Scan for the cell matching the given text and deliver its [X, Y] coordinate at center. 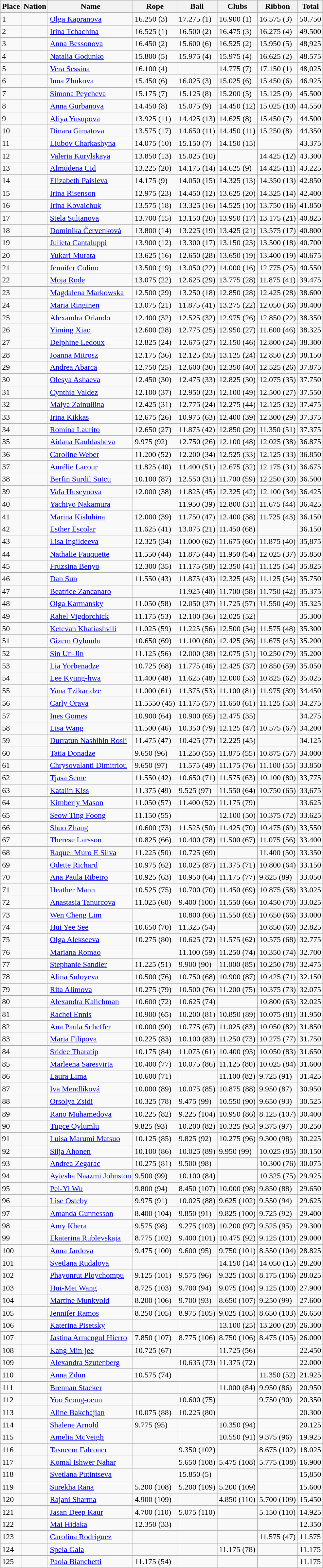
10.200 (82) [197, 1126]
9.650 (93) [278, 1101]
11.550 (44) [155, 554]
Olga Kapranova [90, 19]
11.375 (72) [238, 1363]
16 [11, 206]
10.025 (88) [197, 1201]
10.825 (66) [155, 840]
9.825 (89) [278, 877]
13.275 (22) [238, 305]
10.650 (69) [155, 641]
39 [11, 492]
Alexandra Kalichman [90, 1002]
13.625 (16) [155, 255]
44.550 [310, 106]
4 [11, 56]
119 [11, 1487]
38.150 [310, 355]
Aurélie Lacour [90, 467]
Dan Sun [90, 579]
33.050 [310, 877]
11.075 (61) [197, 1052]
12.525 (32) [197, 317]
21.925 [310, 1375]
7 [11, 93]
8.775 (106) [197, 1338]
12.500 (34) [238, 629]
26.000 [310, 1338]
10.800 (64) [278, 865]
16.275 (4) [278, 31]
Liubov Charkashyna [90, 143]
33.150 [310, 865]
10.400 (93) [238, 1052]
51 [11, 641]
12.125 (32) [278, 405]
43.225 [310, 168]
11.875 (43) [197, 579]
Maria Ringinen [90, 305]
10.100 (84) [197, 1176]
Odette Richard [90, 865]
38.600 [310, 293]
87 [11, 1089]
40 [11, 504]
108 [11, 1350]
11.500 (67) [238, 840]
11.500 (46) [155, 728]
12.425 (37) [238, 666]
11.125 (56) [155, 653]
Komal Ishwer Nahar [90, 1462]
Stela Sultanova [90, 218]
12.025 (37) [278, 554]
11.575 (49) [197, 766]
10.275 (96) [238, 1138]
10.875 (58) [278, 890]
16.450 (2) [155, 44]
10.000 (90) [155, 1027]
36.850 [310, 454]
11.550 (49) [278, 604]
11.325 (54) [197, 927]
11.775 (46) [197, 666]
50 [11, 629]
10.200 (81) [197, 1014]
14.625 (9) [238, 168]
13.850 (13) [155, 156]
15.800 (5) [155, 56]
10.750 (68) [197, 977]
10.350 (94) [238, 1425]
10.600 (73) [155, 828]
10.050 (83) [278, 1052]
Raquel Muro E Silva [90, 852]
45.500 [310, 93]
19 [11, 243]
16.475 (3) [238, 31]
10.025 (84) [278, 1064]
Andrea Abarca [90, 367]
32.075 [310, 989]
116 [11, 1450]
12.450 (30) [155, 380]
10.425 (71) [278, 977]
31.850 [310, 1027]
102 [11, 1275]
103 [11, 1288]
12.800 (31) [238, 504]
10.550 (90) [238, 1101]
13.125 (24) [238, 355]
Ekaterina Rublevskaja [90, 1238]
10.635 (73) [197, 1363]
8.725 (103) [155, 1288]
54 [11, 678]
13.425 (21) [238, 230]
14.450 (8) [155, 106]
14.775 (7) [238, 69]
101 [11, 1263]
11.675 (44) [278, 504]
10.875 (57) [278, 753]
9.700 (94) [197, 1288]
11.875 (55) [238, 753]
113 [11, 1412]
12.100 (34) [278, 492]
9.950 (86) [278, 1388]
48 [11, 604]
10.625 (74) [197, 1002]
107 [11, 1338]
12.475 (35) [238, 716]
11.950 (54) [238, 554]
11.100 (81) [238, 691]
10.825 (62) [278, 678]
32.700 [310, 952]
9.800 (94) [155, 1189]
20.125 [310, 1425]
8.250 (105) [155, 1313]
118 [11, 1475]
12.850 (29) [238, 430]
Esther Escolar [90, 529]
Delphine Ledoux [90, 342]
12.750 (25) [155, 367]
12.075 (35) [278, 380]
11.400 (52) [197, 803]
Alexandra Szutenberg [90, 1363]
Place [11, 7]
Fruzsina Benyo [90, 566]
Ayiesha Naazmi Johnston [90, 1176]
Chrysovalanti Dimitriou [90, 766]
Shalene Arnold [90, 1425]
Svetlana Putintseva [90, 1475]
8.450 (107) [197, 1189]
38.400 [310, 305]
9.750 (90) [278, 1400]
12.325 (43) [238, 579]
49.500 [310, 31]
8.400 (104) [155, 1213]
Maria Filipova [90, 1039]
9.375 (96) [278, 1437]
10.275 (80) [155, 939]
32.150 [310, 977]
12.050 (37) [197, 604]
Jennifer Colino [90, 268]
11.175 (78) [238, 1549]
24 [11, 305]
29.650 [310, 1189]
31.600 [310, 1064]
29.925 [310, 1176]
Beatrice Zancanaro [90, 591]
60 [11, 753]
10.900 (64) [155, 716]
12.175 (36) [155, 355]
12.300 (35) [155, 566]
14.175 (9) [155, 181]
33.350 [310, 852]
13.400 (19) [278, 255]
11.175 (57) [197, 703]
124 [11, 1549]
9.475 (100) [155, 1251]
10.325 (95) [238, 1126]
5 [11, 69]
37.550 [310, 392]
11.475 (47) [155, 740]
40.700 [310, 243]
11.650 (61) [238, 703]
14 [11, 181]
Cynthia Valdez [90, 392]
38 [11, 479]
10.325 (78) [155, 1101]
29 [11, 367]
11.825 (45) [197, 492]
12.100 (37) [155, 392]
11.925 (40) [197, 591]
14.425 (13) [197, 118]
9.725 (92) [278, 1213]
42 [11, 529]
10.975 (63) [197, 417]
Rano Muhamedova [90, 1114]
16.900 [310, 1462]
12.850 (23) [278, 355]
9.625 (102) [238, 1201]
12.075 (51) [238, 653]
48,025 [310, 69]
Jasan Deep Kaur [90, 1512]
10.100 (87) [155, 479]
44.350 [310, 131]
11.100 (59) [197, 952]
11.875 (42) [197, 430]
15.150 (7) [197, 143]
Name [90, 7]
10.650 (66) [278, 915]
12.225 (45) [238, 740]
Heather Mann [90, 890]
11.000 (85) [238, 965]
90 [11, 1126]
74 [11, 927]
31.425 [310, 1076]
32.475 [310, 965]
Nation [35, 7]
28.825 [310, 1251]
12.025 (38) [278, 442]
5.650 (108) [197, 1462]
10.950 (64) [197, 877]
11.575 (47) [278, 1537]
11.100 (60) [197, 641]
14.325 (13) [238, 181]
12.025 (52) [238, 616]
11.675 (60) [238, 541]
8.475 (105) [278, 1338]
11.575 (62) [238, 939]
34.125 [310, 740]
11.450 (69) [238, 890]
15.025 (6) [238, 81]
10.100 (83) [197, 1039]
13.250 (18) [197, 293]
67 [11, 840]
35.750 [310, 579]
11.700 (59) [238, 479]
10 [11, 131]
11.200 (75) [238, 989]
9.400 (101) [197, 1238]
10.800 (63) [278, 1002]
10.450 (70) [278, 902]
36 [11, 454]
13.775 (28) [238, 280]
Jennifer Ramos [90, 1313]
11.625 (41) [155, 529]
12.100 (48) [238, 442]
16.900 (1) [238, 19]
10.325 (75) [278, 1176]
13.175 (21) [278, 218]
11.725 (56) [238, 1350]
10.425 (77) [197, 740]
31.950 [310, 1014]
12.175 (31) [278, 467]
11 [11, 143]
41 [11, 516]
Simona Peycheva [90, 93]
12.425 (28) [278, 293]
35.375 [310, 591]
8.650 (107) [238, 1300]
29.400 [310, 1213]
Katerina Pisetsky [90, 1325]
10.600 (71) [155, 1076]
44 [11, 554]
33.400 [310, 840]
Marina Kisluhina [90, 516]
15.125 (9) [278, 93]
48,925 [310, 44]
19.925 [310, 1437]
4.900 (109) [155, 1499]
13.500 (18) [278, 243]
13.150 (20) [197, 218]
8.975 (105) [197, 1313]
11.575 [310, 1537]
9.850 (91) [197, 1213]
16.500 (2) [197, 31]
16.250 (3) [155, 19]
Iva Mendlíková [90, 1089]
12.625 (29) [197, 280]
9.825 (100) [238, 1213]
10.000 (89) [155, 1089]
11.050 (57) [155, 803]
12.675 (27) [197, 342]
9.775 (95) [155, 1425]
122 [11, 1524]
Gizem Oylumlu [90, 641]
10.725 (69) [197, 852]
9.125 (100) [278, 1288]
Therese Larsson [90, 840]
8.200 (106) [155, 1300]
30.225 [310, 1138]
Lia Yorbenadze [90, 666]
Dinara Gimatova [90, 131]
Sridee Tharatip [90, 1052]
Hui-Mei Wang [90, 1288]
12.350 [310, 1524]
10.650 (71) [197, 778]
8.650 (103) [278, 1313]
12.950 (27) [238, 330]
Yana Tzikaridze [90, 691]
10.275 (79) [155, 989]
15.450 (7) [278, 118]
29.625 [310, 1201]
36.500 [310, 479]
11.675 (45) [278, 641]
40.675 [310, 255]
10.025 (89) [197, 1151]
12.325 (34) [155, 541]
13.800 (14) [155, 230]
83 [11, 1039]
9.475 (99) [197, 1101]
12.975 (26) [238, 317]
15.850 (5) [197, 1475]
11.175 (76) [238, 766]
11.550 (65) [238, 915]
9.550 (94) [278, 1201]
28.200 [310, 1263]
30.075 [310, 1164]
11.875 (44) [197, 554]
Inna Zhukova [90, 81]
Tugce Oylumlu [90, 1126]
123 [11, 1537]
Durratun Nashihin Rosli [90, 740]
9.375 (97) [278, 1126]
34.000 [310, 753]
10.025 (87) [197, 865]
75 [11, 939]
10.225 (80) [197, 1412]
10.625 (72) [197, 939]
94 [11, 1176]
16.575 (3) [278, 19]
14.175 (14) [197, 168]
3 [11, 44]
46.925 [310, 81]
14.000 (16) [238, 268]
28 [11, 355]
12.125 (47) [238, 728]
5.200 (108) [155, 1487]
12.675 (32) [238, 467]
13.300 (17) [197, 243]
10.375 (72) [278, 815]
11.875 (40) [278, 541]
10.025 (85) [278, 1151]
15.600 (6) [197, 44]
Alexandra Orlando [90, 317]
9 [11, 118]
13.225 (19) [197, 230]
Ball [197, 7]
14.625 (8) [238, 118]
Amy Khera [90, 1226]
13.050 (22) [197, 268]
9.300 (98) [278, 1138]
32 [11, 405]
Rajani Sharma [90, 1499]
Katalin Kiss [90, 790]
Irina Kikkas [90, 417]
9.075 (104) [238, 1288]
16.525 (1) [155, 31]
Elizabeth Paisieva [90, 181]
97 [11, 1213]
27 [11, 342]
Amanda Gunnesson [90, 1213]
9.825 (93) [155, 1126]
17 [11, 218]
13.925 (11) [155, 118]
Ketevan Khatiashvili [90, 629]
41.850 [310, 206]
9.750 (101) [238, 1251]
110 [11, 1375]
99 [11, 1238]
92 [11, 1151]
10.250 (78) [278, 965]
9.975 (91) [155, 1201]
15.175 (7) [155, 93]
12.425 (36) [238, 641]
12.500 (29) [155, 293]
49 [11, 616]
9.350 (102) [197, 1450]
120 [11, 1499]
4.850 (110) [238, 1499]
8 [11, 106]
11.175 (53) [155, 616]
9.525 (97) [197, 790]
9.500 (99) [155, 1176]
14.525 (10) [238, 206]
80 [11, 1002]
9.575 (96) [197, 1275]
12.350 (33) [155, 1524]
12.150 (46) [238, 342]
12.825 (24) [155, 342]
27.900 [310, 1288]
Seow Ting Foong [90, 815]
22.450 [310, 1350]
Irina Kovalchuk [90, 206]
9.500 (98) [197, 1164]
Lee Kyung-hwa [90, 678]
11.000 (62) [197, 541]
Yachiyo Nakamura [90, 504]
Paola Bianchetti [90, 1562]
Carly Orava [90, 703]
9.900 (90) [197, 965]
100 [11, 1251]
27.600 [310, 1300]
Aliya Yusupova [90, 118]
8.675 (102) [278, 1450]
71 [11, 890]
25 [11, 317]
10.750 (65) [278, 790]
Caroline Weber [90, 454]
Luisa Marumi Matsuo [90, 1138]
10.225 (82) [155, 1114]
12.950 (23) [197, 392]
Brennan Stacker [90, 1388]
35.025 [310, 678]
11.550 (64) [238, 790]
Lise Osteby [90, 1201]
13.700 (15) [155, 218]
9.575 (98) [155, 1226]
79 [11, 989]
11.250 (55) [197, 753]
13.100 (25) [238, 1325]
115 [11, 1437]
30.150 [310, 1151]
Phayonrut Ploychompu [90, 1275]
10.725 (68) [155, 666]
10.525 (75) [155, 890]
Rahel Vigdorchick [90, 616]
15.200 (5) [238, 93]
105 [11, 1313]
20.350 [310, 1400]
11.100 (82) [238, 1076]
16.100 (4) [155, 69]
Rita Alimova [90, 989]
17.275 (1) [197, 19]
12.350 (41) [238, 566]
Orsolya Zsidi [90, 1101]
10.125 (85) [155, 1138]
11.400 (51) [197, 467]
14.075 (10) [155, 143]
12.125 (35) [197, 355]
56 [11, 703]
12.000 (53) [238, 678]
8.750 (106) [238, 1338]
13.750 (16) [278, 206]
Almudena Cid [90, 168]
13 [11, 168]
9.525 (95) [278, 1226]
Yukari Murata [90, 255]
12.600 (30) [197, 367]
13.325 (16) [197, 206]
13.500 (19) [155, 268]
11.825 (40) [155, 467]
11.400 (48) [155, 678]
9.950 (99) [238, 1151]
Dominika Červenková [90, 230]
Lisa Ingildeeva [90, 541]
Sin Un-Jin [90, 653]
17.150 (1) [278, 69]
76 [11, 952]
16.525 (2) [238, 44]
Hui Yee See [90, 927]
26 [11, 330]
22 [11, 280]
12.525 (26) [278, 367]
12.125 (33) [278, 454]
81 [11, 1014]
10.875 (88) [238, 1089]
40.825 [310, 218]
12.775 (24) [197, 405]
11.375 (53) [197, 691]
Maiya Zainullina [90, 405]
11.225 (50) [155, 852]
12.350 (40) [238, 367]
9.225 (104) [197, 1114]
5.700 (109) [278, 1499]
104 [11, 1300]
Olga Alekseeva [90, 939]
Valeria Kurylskaya [90, 156]
73 [11, 915]
11.175 (58) [197, 566]
12.000 (39) [155, 516]
10.100 (86) [155, 1151]
31.650 [310, 1052]
11.250 (74) [238, 952]
Total [310, 7]
12.050 (36) [278, 305]
10.075 (86) [197, 1064]
34.450 [310, 691]
37.475 [310, 405]
9.725 (91) [278, 1076]
Irina Risenson [90, 193]
69 [11, 865]
111 [11, 1388]
15 [11, 193]
13.075 (22) [155, 280]
Kimberly Mason [90, 803]
Ana Paula Ribeiro [90, 877]
Spela Gala [90, 1549]
11.725 (43) [278, 516]
11.175 (54) [155, 1562]
91 [11, 1138]
10.950 (86) [238, 1114]
12.250 (30) [278, 479]
10.375 (73) [278, 989]
43.375 [310, 143]
Vera Sessina [90, 69]
40.800 [310, 230]
31.750 [310, 1039]
13.950 (17) [238, 218]
11.025 (59) [155, 629]
93 [11, 1164]
11.025 (60) [155, 902]
15,850 [310, 1475]
Shuo Zhang [90, 828]
9.400 (100) [197, 902]
10.850 (89) [238, 1014]
40.550 [310, 268]
9.025 (105) [238, 1313]
12.100 (36) [197, 616]
14.425 (11) [278, 168]
10.075 (85) [197, 1089]
Moja Rode [90, 280]
Mariana Romao [90, 952]
30 [11, 380]
11.550 (42) [155, 778]
9.650 (96) [155, 753]
109 [11, 1363]
Ines Gomes [90, 716]
98 [11, 1226]
10.575 (67) [278, 728]
10.175 (84) [155, 1052]
11.400 (50) [278, 852]
14.325 (14) [278, 193]
11.625 (48) [197, 678]
Carolina Rodriguez [90, 1537]
77 [11, 965]
11.750 (42) [278, 591]
11.550 (43) [155, 579]
11.000 (84) [238, 1388]
12.800 (24) [278, 342]
Natalia Godunko [90, 56]
9.825 (92) [197, 1138]
96 [11, 1201]
12.325 (42) [238, 492]
11.550 (66) [238, 902]
10.200 (97) [238, 1226]
125 [11, 1562]
9.975 (92) [155, 442]
22.000 [310, 1363]
13.150 (23) [238, 243]
13.225 (20) [155, 168]
72 [11, 902]
10.300 (76) [278, 1164]
Marleena Saresvirta [90, 1064]
14.925 [310, 1512]
11.575 (63) [238, 778]
10.975 (62) [155, 865]
35 [11, 442]
63 [11, 790]
18 [11, 230]
34 [11, 430]
34.200 [310, 728]
10.575 (68) [278, 939]
12.475 (33) [197, 380]
12.400 (39) [238, 417]
121 [11, 1512]
9.325 (103) [238, 1275]
Kang Min-jee [90, 1350]
Berfin Surdil Sutcu [90, 479]
11.450 (68) [238, 529]
Joanna Mitrosz [90, 355]
10.850 (59) [278, 666]
10.350 (79) [197, 728]
10.050 (82) [278, 1027]
11.175 (77) [238, 877]
33 [11, 417]
11.725 (57) [238, 604]
10.400 (77) [155, 1064]
9.600 (95) [197, 1251]
10.275 (77) [278, 1039]
26.650 [310, 1313]
Pei-Yi Wu [90, 1189]
11.750 (47) [197, 516]
20.950 [310, 1388]
Anna Gurbanova [90, 106]
20.300 [310, 1412]
82 [11, 1027]
30.400 [310, 1114]
46 [11, 579]
43 [11, 541]
12.600 (28) [155, 330]
Anna Bessonova [90, 44]
Laura Lima [90, 1076]
78 [11, 977]
10.475 (92) [238, 1238]
12.400 (38) [238, 516]
44.500 [310, 118]
9.250 (99) [278, 1300]
10.600 (75) [197, 1400]
8.550 (104) [278, 1251]
33.000 [310, 915]
12.200 (34) [197, 454]
10.350 (74) [278, 952]
65 [11, 815]
12.100 (50) [238, 815]
68 [11, 852]
37.750 [310, 380]
11.375 (71) [238, 865]
43.300 [310, 156]
10.275 (81) [155, 1164]
12.425 (31) [155, 405]
14.650 (11) [197, 131]
10.650 (70) [155, 927]
21 [11, 268]
32.775 [310, 939]
7.850 (107) [155, 1338]
30.950 [310, 1089]
2 [11, 31]
Wen Cheng Lim [90, 915]
Olesya Ashaeva [90, 380]
64 [11, 803]
23 [11, 293]
11.125 (53) [278, 703]
15.950 (5) [278, 44]
9.700 (93) [197, 1300]
11.525 (50) [197, 828]
Anna Zdun [90, 1375]
13.200 (20) [278, 1325]
70 [11, 877]
11.000 (61) [155, 691]
11.125 (80) [238, 1064]
10.400 (78) [197, 840]
Ribbon [278, 7]
Rachel Ennis [90, 1014]
33,775 [310, 778]
16.025 (3) [197, 81]
6 [11, 81]
12.750 (26) [197, 442]
10.100 (80) [278, 778]
14.450 (11) [238, 131]
Aidana Kauldasheva [90, 442]
10.900 (87) [238, 977]
Martine Munkvold [90, 1300]
5.475 (108) [238, 1462]
30.250 [310, 1126]
33.850 [310, 766]
50.750 [310, 19]
11.975 (39) [278, 691]
10.700 (70) [197, 890]
Svetlana Rudalova [90, 1263]
14.150 (14) [238, 1263]
18.025 [310, 1450]
Stephanie Sandler [90, 965]
32.025 [310, 1002]
112 [11, 1400]
35.825 [310, 566]
11.600 (46) [278, 330]
16.625 (2) [278, 56]
10.575 (74) [155, 1375]
10.075 (81) [278, 1014]
10.475 (69) [278, 828]
11.375 (49) [155, 790]
11.250 (73) [238, 1039]
12.650 (28) [197, 255]
12.500 (27) [278, 392]
14.425 (12) [278, 156]
37 [11, 467]
Lisa Wang [90, 728]
10.000 (98) [238, 1189]
13.650 (19) [238, 255]
Tasneem Falconer [90, 1450]
Andrea Zegarac [90, 1164]
85 [11, 1064]
5.075 (110) [197, 1512]
39.475 [310, 280]
11.350 (51) [278, 430]
28.025 [310, 1275]
Ana Paula Scheffer [90, 1027]
12.675 (26) [155, 417]
11.700 (58) [238, 591]
36.675 [310, 467]
114 [11, 1425]
38.350 [310, 317]
Yiming Xiao [90, 330]
Silja Ahonen [90, 1151]
Anastasia Tanurcova [90, 902]
Amelia McVeigh [90, 1437]
Julieta Cantaluppi [90, 243]
12.275 (44) [238, 405]
42.400 [310, 193]
12.850 (22) [278, 317]
Rope [155, 7]
29.300 [310, 1226]
1 [11, 19]
11.200 (52) [155, 454]
86 [11, 1076]
58 [11, 728]
Mai Hidaka [90, 1524]
31 [11, 392]
38.300 [310, 342]
8.175 (106) [278, 1275]
11.050 (58) [155, 604]
10.250 (79) [278, 653]
12 [11, 156]
8.775 (102) [155, 1238]
52 [11, 653]
5.150 (110) [278, 1512]
14.150 (15) [238, 143]
12.975 (23) [155, 193]
33,675 [310, 790]
5.775 (108) [278, 1462]
Anna Jardova [90, 1251]
9.650 (97) [155, 766]
15.125 (8) [197, 93]
37.875 [310, 367]
57 [11, 716]
12.825 (30) [238, 380]
88 [11, 1101]
12.300 (29) [278, 417]
15.600 [310, 1487]
11.225 (51) [155, 965]
Jastina Armengol Hierro [90, 1338]
47 [11, 591]
13.575 (18) [155, 206]
Olga Karmansky [90, 604]
10.600 (72) [155, 1002]
35.325 [310, 604]
33,550 [310, 828]
36.875 [310, 442]
66 [11, 828]
35.050 [310, 666]
42.850 [310, 181]
12.650 (27) [155, 430]
Tjasa Seme [90, 778]
61 [11, 766]
11.425 (70) [238, 828]
53 [11, 666]
48.575 [310, 56]
Yoo Seong-oeun [90, 1400]
Surekha Rana [90, 1487]
Aline Bakchajian [90, 1412]
10.850 (60) [278, 927]
15.075 (9) [197, 106]
14.350 (13) [278, 181]
12.850 (28) [238, 293]
13.900 (12) [155, 243]
62 [11, 778]
35.850 [310, 554]
20 [11, 255]
Magdalena Markowska [90, 293]
15.450 [310, 1499]
Clubs [238, 7]
11.075 (56) [278, 840]
29.000 [310, 1238]
11.5550 (45) [155, 703]
10.725 (67) [155, 1350]
4.700 (110) [155, 1512]
Nathalie Fauquette [90, 554]
30.525 [310, 1101]
12.100 (49) [238, 392]
12.400 (32) [155, 317]
10.800 (66) [197, 915]
11.100 (55) [278, 766]
8.125 (107) [278, 1114]
84 [11, 1052]
26.300 [310, 1325]
55 [11, 691]
10.925 (63) [155, 877]
59 [11, 740]
106 [11, 1325]
11.350 (52) [278, 1375]
12.550 (31) [197, 479]
Alina Suloyeva [90, 977]
11.025 (83) [238, 1027]
10.225 (83) [155, 1039]
11.225 (56) [197, 629]
11.175 (79) [238, 803]
32.825 [310, 927]
10.075 (88) [155, 1412]
38.325 [310, 330]
13.625 (20) [238, 193]
9.950 (87) [278, 1089]
Vafa Huseynova [90, 492]
89 [11, 1114]
15.250 (8) [278, 131]
10.775 (67) [197, 1027]
10.550 (91) [238, 1437]
95 [11, 1189]
Romina Laurito [90, 430]
Tatia Donadze [90, 753]
45 [11, 566]
9.850 (88) [278, 1189]
35,875 [310, 541]
9.275 (103) [197, 1226]
12.525 (33) [238, 454]
11.950 (39) [197, 504]
117 [11, 1462]
Irina Tchachina [90, 31]
11.150 (55) [155, 815]
11.575 (48) [278, 629]
